Locate the cell with the specified text and output its (X, Y) center coordinate. 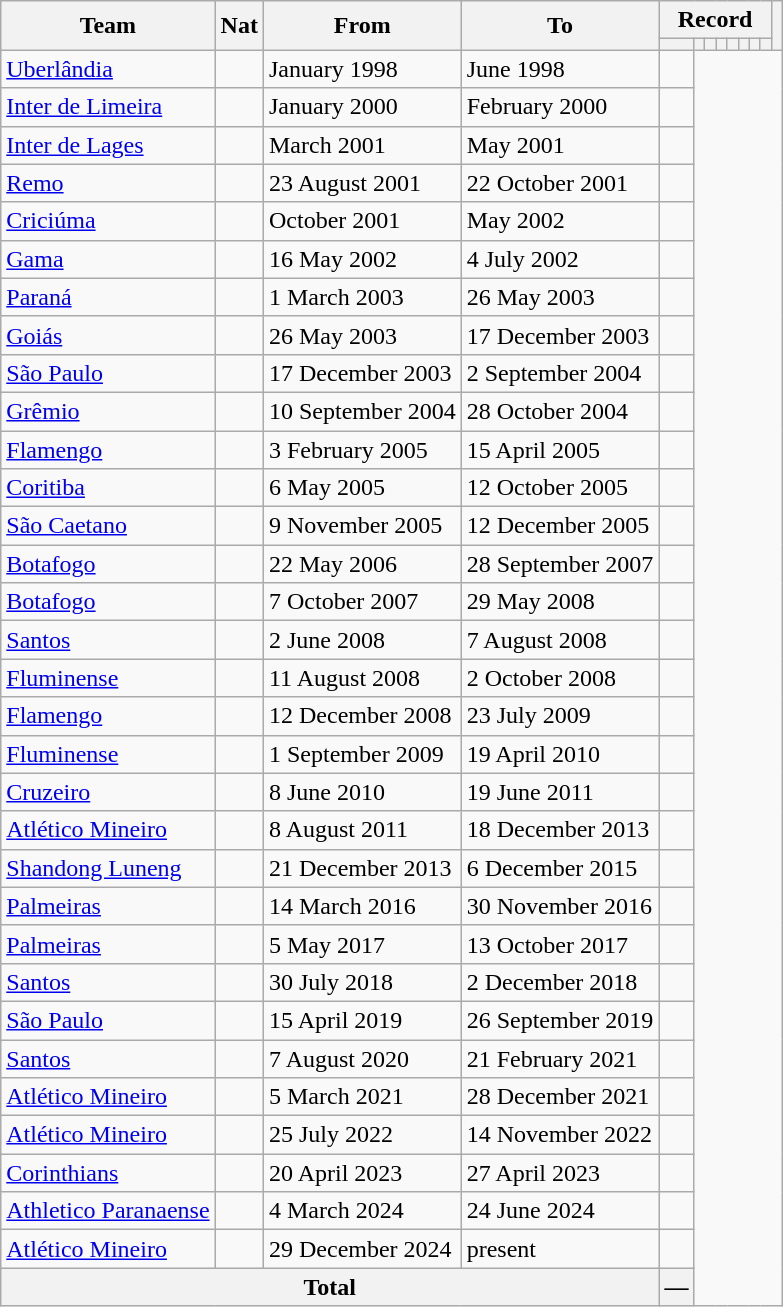
Inter de Lages (108, 145)
21 December 2013 (362, 868)
1 March 2003 (362, 297)
7 August 2020 (362, 1059)
28 September 2007 (560, 564)
2 June 2008 (362, 640)
15 April 2005 (560, 449)
May 2002 (560, 221)
5 March 2021 (362, 1097)
3 February 2005 (362, 449)
14 March 2016 (362, 906)
24 June 2024 (560, 1211)
12 December 2008 (362, 716)
9 November 2005 (362, 526)
1 September 2009 (362, 754)
18 December 2013 (560, 830)
12 October 2005 (560, 488)
Team (108, 26)
March 2001 (362, 145)
11 August 2008 (362, 678)
Athletico Paranaense (108, 1211)
2 September 2004 (560, 373)
Nat (239, 26)
Cruzeiro (108, 792)
20 April 2023 (362, 1173)
15 April 2019 (362, 1020)
Gama (108, 259)
Grêmio (108, 411)
October 2001 (362, 221)
4 July 2002 (560, 259)
28 October 2004 (560, 411)
Coritiba (108, 488)
30 November 2016 (560, 906)
23 July 2009 (560, 716)
Record (715, 20)
13 October 2017 (560, 944)
Inter de Limeira (108, 107)
12 December 2005 (560, 526)
Remo (108, 183)
19 April 2010 (560, 754)
June 1998 (560, 69)
8 June 2010 (362, 792)
Shandong Luneng (108, 868)
28 December 2021 (560, 1097)
19 June 2011 (560, 792)
4 March 2024 (362, 1211)
São Caetano (108, 526)
22 May 2006 (362, 564)
May 2001 (560, 145)
To (560, 26)
Goiás (108, 335)
21 February 2021 (560, 1059)
6 December 2015 (560, 868)
6 May 2005 (362, 488)
27 April 2023 (560, 1173)
Uberlândia (108, 69)
8 August 2011 (362, 830)
2 December 2018 (560, 982)
29 December 2024 (362, 1249)
7 August 2008 (560, 640)
23 August 2001 (362, 183)
— (676, 1287)
Total (330, 1287)
26 September 2019 (560, 1020)
Paraná (108, 297)
14 November 2022 (560, 1135)
From (362, 26)
February 2000 (560, 107)
January 2000 (362, 107)
present (560, 1249)
Corinthians (108, 1173)
5 May 2017 (362, 944)
16 May 2002 (362, 259)
29 May 2008 (560, 602)
2 October 2008 (560, 678)
7 October 2007 (362, 602)
25 July 2022 (362, 1135)
January 1998 (362, 69)
22 October 2001 (560, 183)
10 September 2004 (362, 411)
30 July 2018 (362, 982)
Criciúma (108, 221)
